Scan for the cell matching the given text and deliver its (x, y) coordinate at center. 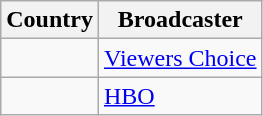
Country (50, 20)
HBO (180, 96)
Viewers Choice (180, 58)
Broadcaster (180, 20)
